Search for the cell housing the specified text and yield its (x, y) center coordinate. 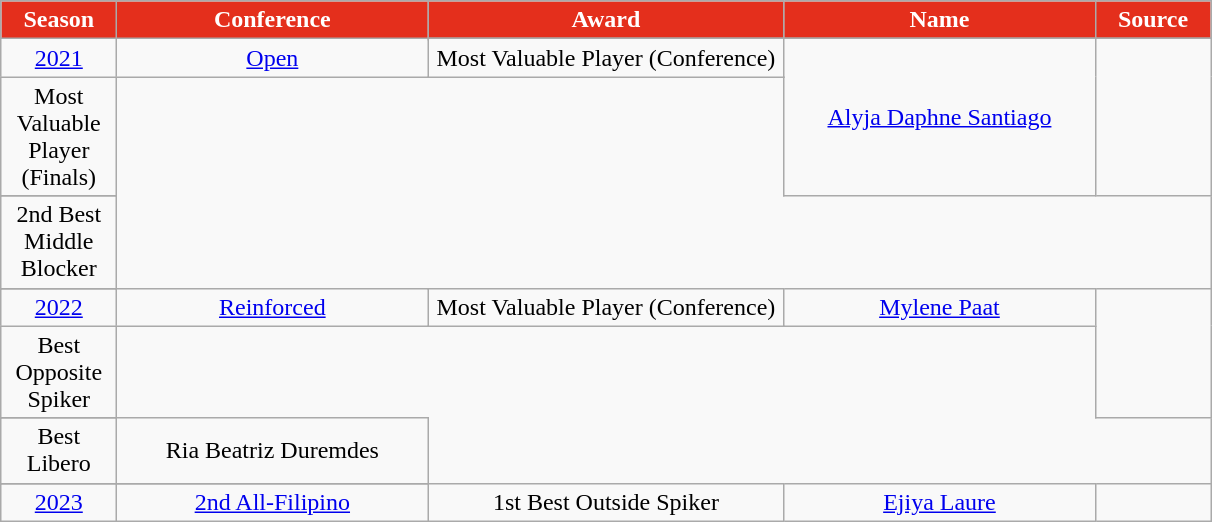
Conference (272, 20)
2023 (59, 502)
Source (1153, 20)
Season (59, 20)
1st Best Outside Spiker (606, 502)
Open (272, 58)
2nd Best Middle Blocker (59, 242)
2022 (59, 307)
Best Opposite Spiker (59, 372)
Alyja Daphne Santiago (940, 118)
2021 (59, 58)
Reinforced (272, 307)
Ria Beatriz Duremdes (272, 450)
Mylene Paat (940, 307)
Ejiya Laure (940, 502)
Award (606, 20)
2nd All-Filipino (272, 502)
Most Valuable Player (Finals) (59, 136)
Best Libero (59, 450)
Name (940, 20)
